Capture the cell that displays the provided text and extract its [X, Y] central coordinate. 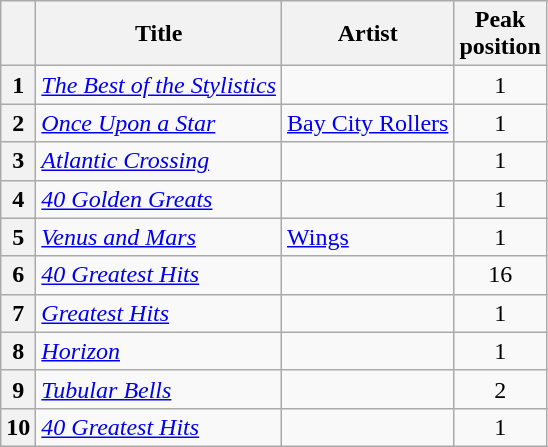
Atlantic Crossing [159, 161]
Once Upon a Star [159, 123]
10 [18, 427]
4 [18, 199]
Horizon [159, 351]
Title [159, 34]
6 [18, 275]
Artist [368, 34]
3 [18, 161]
5 [18, 237]
Wings [368, 237]
Greatest Hits [159, 313]
Bay City Rollers [368, 123]
8 [18, 351]
Tubular Bells [159, 389]
40 Golden Greats [159, 199]
The Best of the Stylistics [159, 85]
7 [18, 313]
16 [500, 275]
Peakposition [500, 34]
Venus and Mars [159, 237]
9 [18, 389]
